Extract the (X, Y) coordinate from the center of the cell holding the provided text.  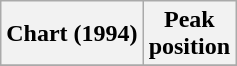
Peak position (189, 34)
Chart (1994) (72, 34)
